Detect which cell encompasses the target text, then output its (x, y) center coordinate. 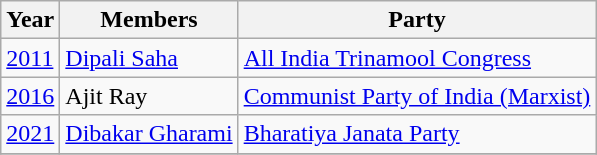
Communist Party of India (Marxist) (417, 96)
Dibakar Gharami (149, 134)
Dipali Saha (149, 58)
Party (417, 20)
Members (149, 20)
2016 (30, 96)
Year (30, 20)
Bharatiya Janata Party (417, 134)
All India Trinamool Congress (417, 58)
2021 (30, 134)
Ajit Ray (149, 96)
2011 (30, 58)
